Find where the given text appears and provide that cell's center as [x, y] coordinate. 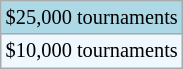
$10,000 tournaments [92, 51]
$25,000 tournaments [92, 17]
